Extract the [X, Y] coordinate from the center of the cell holding the provided text.  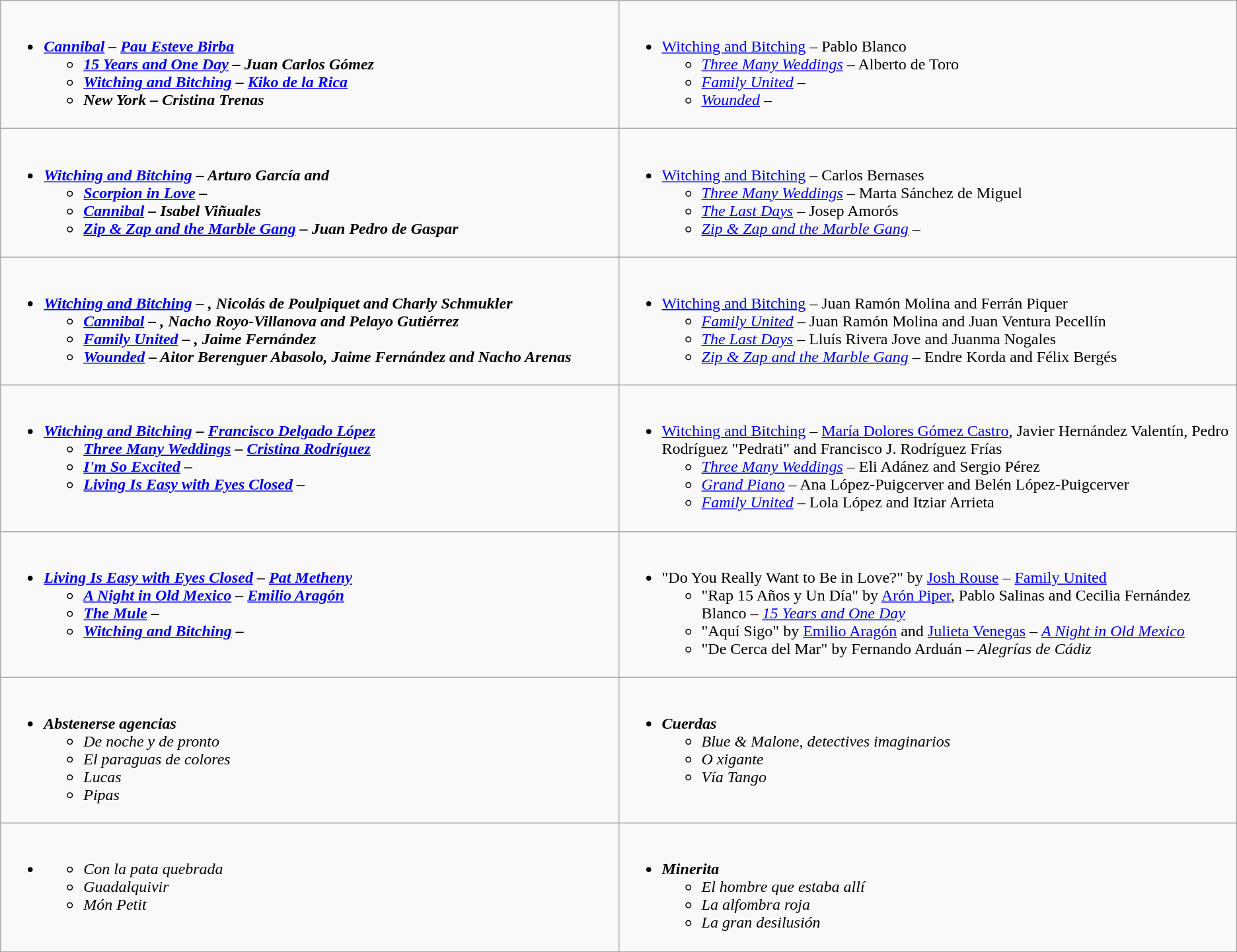
Witching and Bitching – Carlos BernasesThree Many Weddings – Marta Sánchez de MiguelThe Last Days – Josep AmorósZip & Zap and the Marble Gang – [928, 193]
CuerdasBlue & Malone, detectives imaginariosO xiganteVía Tango [928, 751]
Witching and Bitching – Pablo BlancoThree Many Weddings – Alberto de ToroFamily United – Wounded – [928, 65]
Cannibal – Pau Esteve Birba15 Years and One Day – Juan Carlos GómezWitching and Bitching – Kiko de la RicaNew York – Cristina Trenas [309, 65]
Witching and Bitching – Arturo García and Scorpion in Love – Cannibal – Isabel ViñualesZip & Zap and the Marble Gang – Juan Pedro de Gaspar [309, 193]
Witching and Bitching – Francisco Delgado LópezThree Many Weddings – Cristina RodríguezI'm So Excited – Living Is Easy with Eyes Closed – [309, 458]
Con la pata quebradaGuadalquivirMón Petit [309, 887]
Abstenerse agenciasDe noche y de prontoEl paraguas de coloresLucasPipas [309, 751]
MineritaEl hombre que estaba allíLa alfombra rojaLa gran desilusión [928, 887]
Living Is Easy with Eyes Closed – Pat MethenyA Night in Old Mexico – Emilio AragónThe Mule – Witching and Bitching – [309, 604]
